Search for the cell housing the specified text and yield its (x, y) center coordinate. 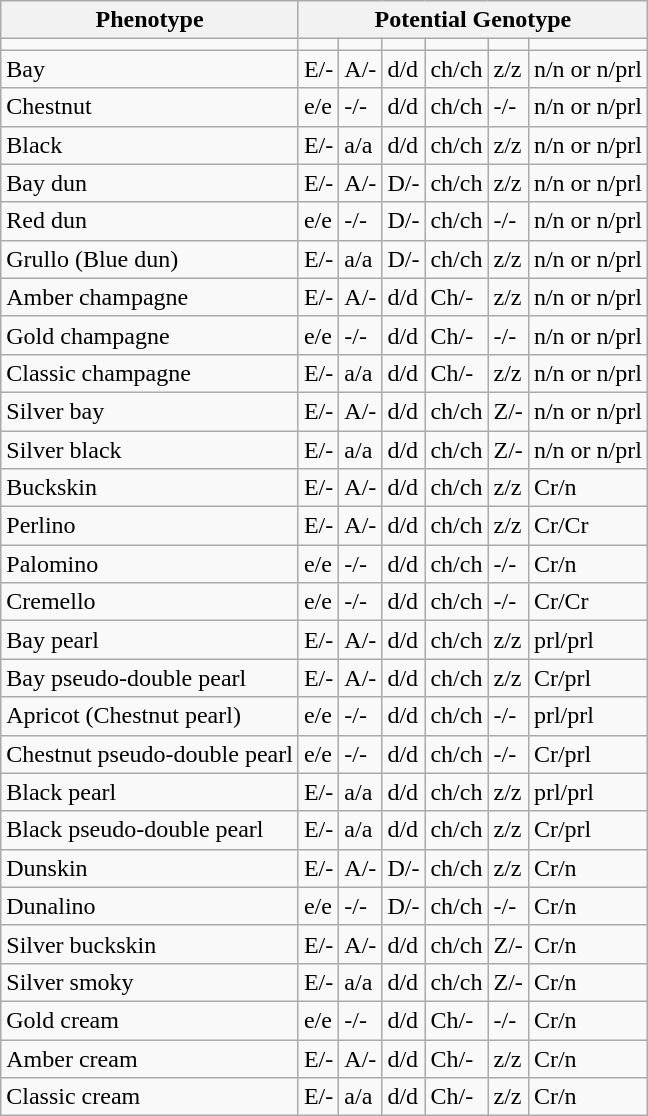
Bay dun (150, 183)
Apricot (Chestnut pearl) (150, 716)
Bay pseudo-double pearl (150, 678)
Gold cream (150, 1020)
Black (150, 145)
Potential Genotype (472, 20)
Chestnut (150, 107)
Chestnut pseudo-double pearl (150, 754)
Bay pearl (150, 640)
Silver smoky (150, 982)
Silver bay (150, 411)
Dunalino (150, 906)
Amber champagne (150, 297)
Silver black (150, 449)
Palomino (150, 564)
Grullo (Blue dun) (150, 259)
Buckskin (150, 488)
Classic cream (150, 1097)
Bay (150, 69)
Black pearl (150, 792)
Cremello (150, 602)
Red dun (150, 221)
Gold champagne (150, 335)
Silver buckskin (150, 944)
Dunskin (150, 868)
Amber cream (150, 1059)
Black pseudo-double pearl (150, 830)
Perlino (150, 526)
Classic champagne (150, 373)
Phenotype (150, 20)
